Output the [X, Y] coordinate of the center of the cell containing the given text.  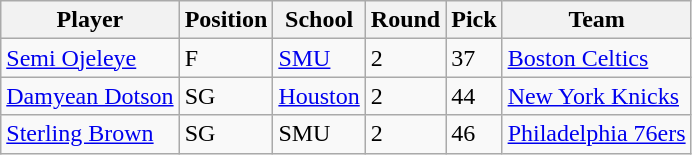
Damyean Dotson [90, 96]
New York Knicks [596, 96]
Houston [319, 96]
37 [474, 58]
Round [405, 20]
Pick [474, 20]
Position [226, 20]
Team [596, 20]
Philadelphia 76ers [596, 134]
School [319, 20]
Semi Ojeleye [90, 58]
Sterling Brown [90, 134]
46 [474, 134]
44 [474, 96]
F [226, 58]
Player [90, 20]
Boston Celtics [596, 58]
